For the text-containing cell, return its midpoint in (x, y) coordinate format. 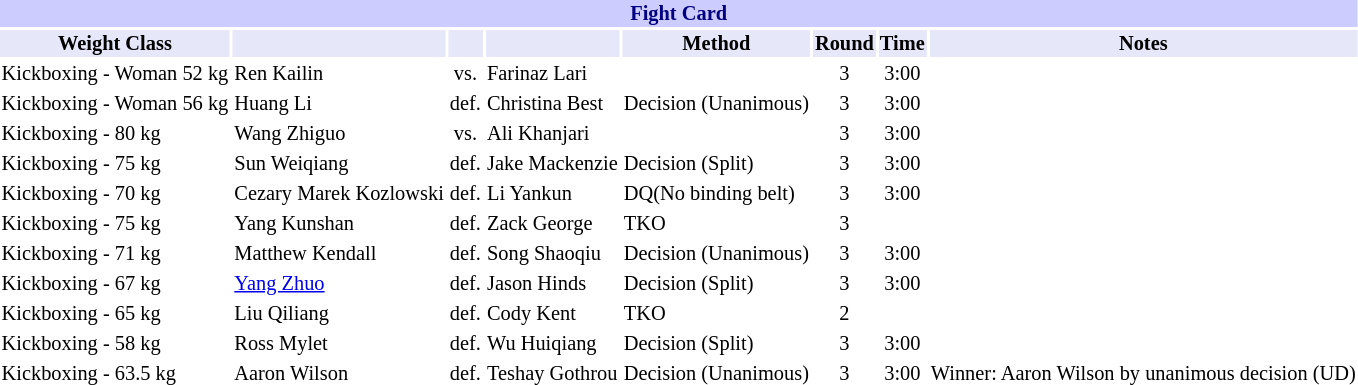
Ali Khanjari (552, 134)
Huang Li (340, 104)
Kickboxing - 70 kg (115, 194)
Yang Zhuo (340, 284)
Wu Huiqiang (552, 344)
Jason Hinds (552, 284)
DQ(No binding belt) (716, 194)
Jake Mackenzie (552, 164)
2 (844, 314)
Li Yankun (552, 194)
Cezary Marek Kozlowski (340, 194)
Ren Kailin (340, 74)
Liu Qiliang (340, 314)
Yang Kunshan (340, 224)
Ross Mylet (340, 344)
Christina Best (552, 104)
Kickboxing - 58 kg (115, 344)
Cody Kent (552, 314)
Sun Weiqiang (340, 164)
Fight Card (678, 14)
Kickboxing - 65 kg (115, 314)
Time (902, 44)
Weight Class (115, 44)
Zack George (552, 224)
Kickboxing - Woman 52 kg (115, 74)
Kickboxing - 80 kg (115, 134)
Matthew Kendall (340, 254)
Round (844, 44)
Wang Zhiguo (340, 134)
Kickboxing - 71 kg (115, 254)
Kickboxing - 67 kg (115, 284)
Notes (1143, 44)
Farinaz Lari (552, 74)
Song Shaoqiu (552, 254)
Kickboxing - Woman 56 kg (115, 104)
Method (716, 44)
